Locate the cell with the specified text and output its [X, Y] center coordinate. 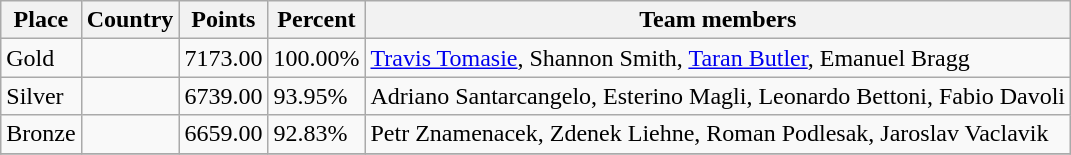
Petr Znamenacek, Zdenek Liehne, Roman Podlesak, Jaroslav Vaclavik [718, 134]
6659.00 [224, 134]
Bronze [41, 134]
100.00% [316, 58]
92.83% [316, 134]
6739.00 [224, 96]
Place [41, 20]
Team members [718, 20]
Silver [41, 96]
Percent [316, 20]
7173.00 [224, 58]
93.95% [316, 96]
Travis Tomasie, Shannon Smith, Taran Butler, Emanuel Bragg [718, 58]
Country [130, 20]
Adriano Santarcangelo, Esterino Magli, Leonardo Bettoni, Fabio Davoli [718, 96]
Points [224, 20]
Gold [41, 58]
